Search for the cell housing the specified text and yield its [x, y] center coordinate. 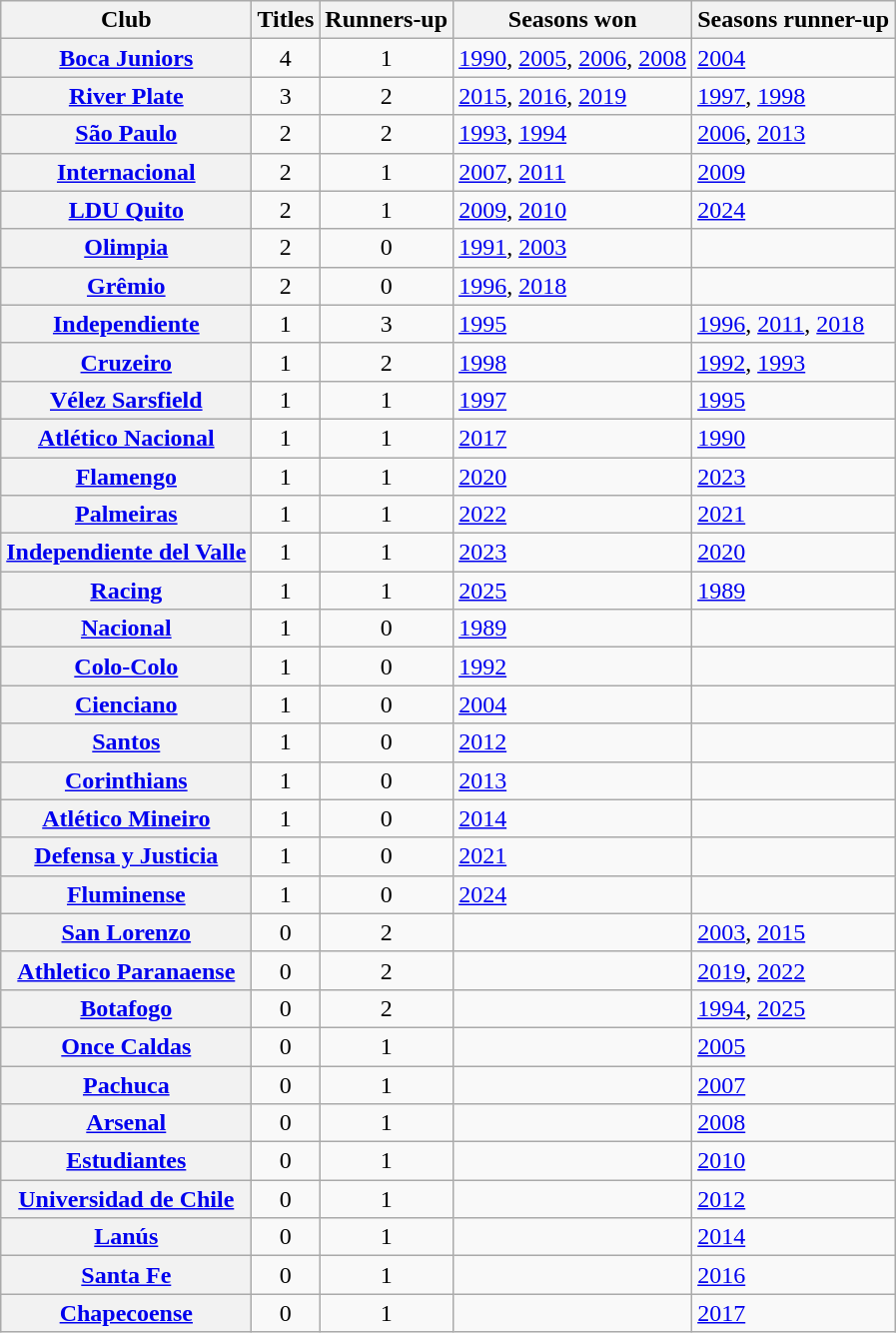
2003, 2015 [793, 932]
2008 [793, 1123]
LDU Quito [126, 210]
Colo-Colo [126, 666]
Flamengo [126, 477]
Grêmio [126, 286]
1997 [573, 400]
2015, 2016, 2019 [573, 96]
2005 [793, 1046]
1996, 2011, 2018 [793, 324]
Boca Juniors [126, 58]
1991, 2003 [573, 248]
1990, 2005, 2006, 2008 [573, 58]
Seasons won [573, 20]
2025 [573, 591]
San Lorenzo [126, 932]
São Paulo [126, 134]
2006, 2013 [793, 134]
Cruzeiro [126, 362]
Racing [126, 591]
Estudiantes [126, 1161]
1996, 2018 [573, 286]
2016 [793, 1275]
Fluminense [126, 894]
2010 [793, 1161]
Arsenal [126, 1123]
Once Caldas [126, 1046]
1994, 2025 [793, 1008]
2013 [573, 780]
Defensa y Justicia [126, 856]
Pachuca [126, 1084]
2009 [793, 172]
2022 [573, 515]
Santos [126, 742]
Runners-up [387, 20]
2007, 2011 [573, 172]
Palmeiras [126, 515]
Olimpia [126, 248]
Internacional [126, 172]
Titles [286, 20]
Independiente [126, 324]
2009, 2010 [573, 210]
1990 [793, 438]
Athletico Paranaense [126, 970]
Chapecoense [126, 1313]
1992, 1993 [793, 362]
Independiente del Valle [126, 553]
1997, 1998 [793, 96]
Atlético Nacional [126, 438]
Botafogo [126, 1008]
Club [126, 20]
1998 [573, 362]
2007 [793, 1084]
Santa Fe [126, 1275]
Atlético Mineiro [126, 818]
River Plate [126, 96]
Seasons runner-up [793, 20]
Corinthians [126, 780]
4 [286, 58]
1993, 1994 [573, 134]
1992 [573, 666]
Cienciano [126, 704]
Universidad de Chile [126, 1199]
Vélez Sarsfield [126, 400]
2019, 2022 [793, 970]
Nacional [126, 629]
Lanús [126, 1237]
